Capture the cell that displays the provided text and extract its (x, y) central coordinate. 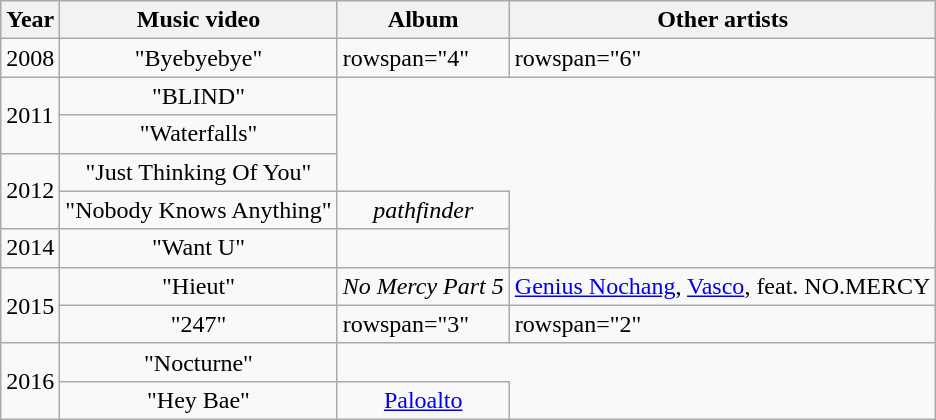
"Hieut" (198, 286)
"Hey Bae" (198, 400)
rowspan="6" (722, 58)
"247" (198, 324)
No Mercy Part 5 (423, 286)
"Want U" (198, 248)
Genius Nochang, Vasco, feat. NO.MERCY (722, 286)
pathfinder (423, 210)
2016 (30, 381)
2012 (30, 191)
"BLIND" (198, 96)
2015 (30, 305)
2014 (30, 248)
Year (30, 20)
"Nobody Knows Anything" (198, 210)
Music video (198, 20)
rowspan="4" (423, 58)
"Nocturne" (198, 362)
"Byebyebye" (198, 58)
Other artists (722, 20)
rowspan="3" (423, 324)
Album (423, 20)
"Waterfalls" (198, 134)
2008 (30, 58)
"Just Thinking Of You" (198, 172)
2011 (30, 115)
rowspan="2" (722, 324)
Paloalto (423, 400)
